From the cell containing the given text, extract its center point as (X, Y) coordinate. 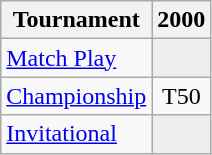
Invitational (76, 134)
Championship (76, 96)
T50 (182, 96)
Tournament (76, 20)
2000 (182, 20)
Match Play (76, 58)
